Provide the [x, y] coordinate of the cell's center where the given text is located.  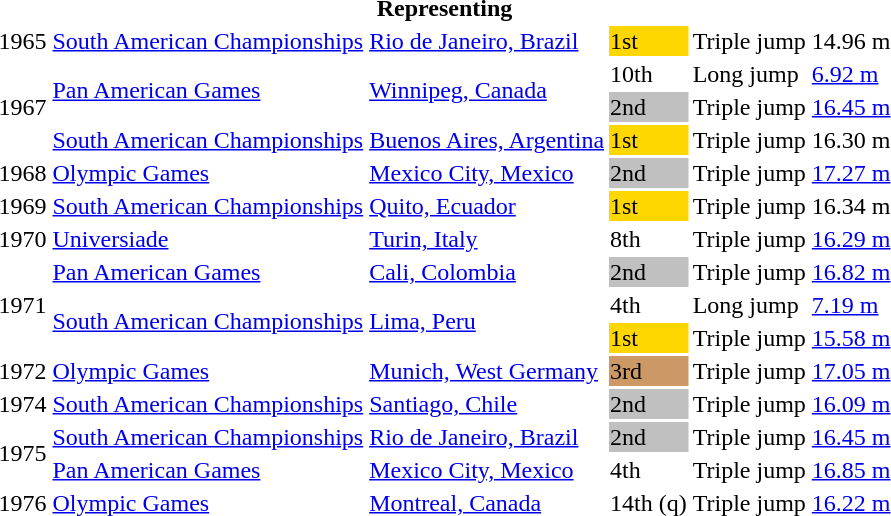
Cali, Colombia [487, 272]
Winnipeg, Canada [487, 90]
Buenos Aires, Argentina [487, 140]
Lima, Peru [487, 322]
8th [649, 239]
3rd [649, 371]
10th [649, 74]
Quito, Ecuador [487, 206]
Turin, Italy [487, 239]
Santiago, Chile [487, 404]
Universiade [208, 239]
Munich, West Germany [487, 371]
